Determine the (X, Y) coordinate at the center of the cell enclosing the given text.  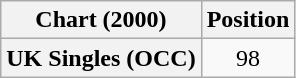
98 (248, 58)
UK Singles (OCC) (101, 58)
Position (248, 20)
Chart (2000) (101, 20)
